From the cell containing the given text, extract its center point as [x, y] coordinate. 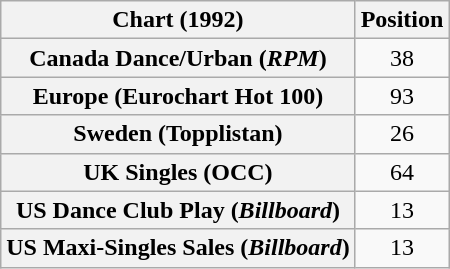
Sweden (Topplistan) [178, 134]
Chart (1992) [178, 20]
Europe (Eurochart Hot 100) [178, 96]
UK Singles (OCC) [178, 172]
US Dance Club Play (Billboard) [178, 210]
93 [402, 96]
26 [402, 134]
US Maxi-Singles Sales (Billboard) [178, 248]
64 [402, 172]
Canada Dance/Urban (RPM) [178, 58]
Position [402, 20]
38 [402, 58]
